Search for the cell housing the specified text and yield its (x, y) center coordinate. 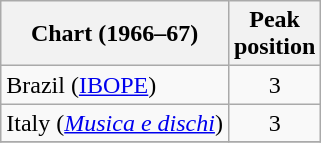
Italy (Musica e dischi) (115, 123)
Chart (1966–67) (115, 34)
Brazil (IBOPE) (115, 85)
Peakposition (274, 34)
